Provide the (X, Y) coordinate of the cell's center where the given text is located.  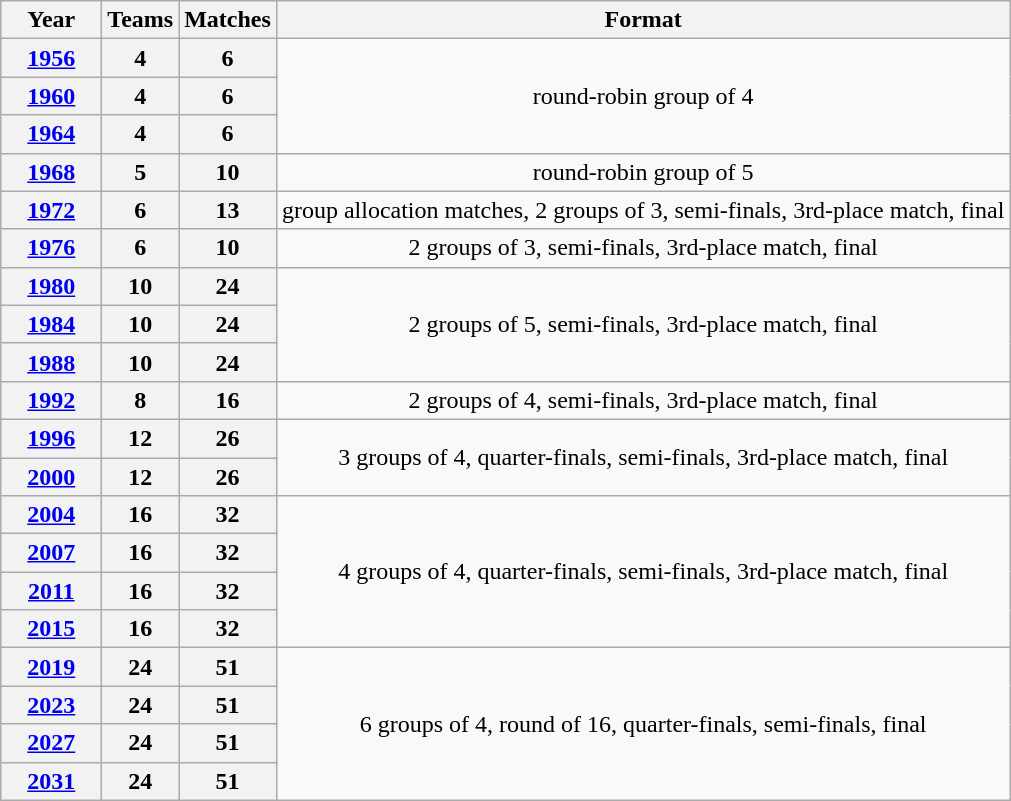
1980 (52, 286)
round-robin group of 4 (643, 96)
1996 (52, 438)
4 groups of 4, quarter-finals, semi-finals, 3rd-place match, final (643, 572)
2 groups of 3, semi-finals, 3rd-place match, final (643, 248)
1972 (52, 210)
2031 (52, 781)
5 (140, 172)
1992 (52, 400)
2007 (52, 553)
Matches (228, 20)
2015 (52, 629)
1968 (52, 172)
1964 (52, 134)
2 groups of 5, semi-finals, 3rd-place match, final (643, 324)
round-robin group of 5 (643, 172)
2027 (52, 743)
6 groups of 4, round of 16, quarter-finals, semi-finals, final (643, 724)
1960 (52, 96)
2011 (52, 591)
8 (140, 400)
2 groups of 4, semi-finals, 3rd-place match, final (643, 400)
Year (52, 20)
2000 (52, 477)
2019 (52, 667)
Teams (140, 20)
Format (643, 20)
1976 (52, 248)
13 (228, 210)
2004 (52, 515)
2023 (52, 705)
3 groups of 4, quarter-finals, semi-finals, 3rd-place match, final (643, 457)
group allocation matches, 2 groups of 3, semi-finals, 3rd-place match, final (643, 210)
1988 (52, 362)
1956 (52, 58)
1984 (52, 324)
